Detect which cell encompasses the target text, then output its (X, Y) center coordinate. 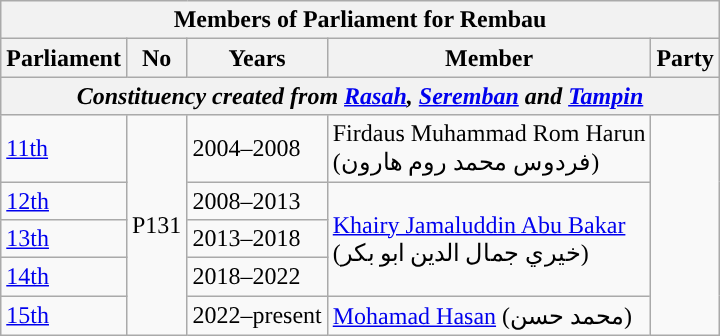
P131 (156, 225)
Firdaus Muhammad Rom Harun (فردوس محمد روم هارون) (489, 148)
2004–2008 (257, 148)
Member (489, 58)
2013–2018 (257, 239)
Khairy Jamaluddin Abu Bakar (خيري جمال الدين ابو بكر) (489, 239)
12th (64, 201)
15th (64, 316)
14th (64, 277)
2018–2022 (257, 277)
Parliament (64, 58)
13th (64, 239)
Members of Parliament for Rembau (360, 20)
Mohamad Hasan (محمد حسن) (489, 316)
Constituency created from Rasah, Seremban and Tampin (360, 96)
No (156, 58)
11th (64, 148)
2022–present (257, 316)
Party (685, 58)
Years (257, 58)
2008–2013 (257, 201)
